Output the (x, y) coordinate of the center of the cell containing the given text.  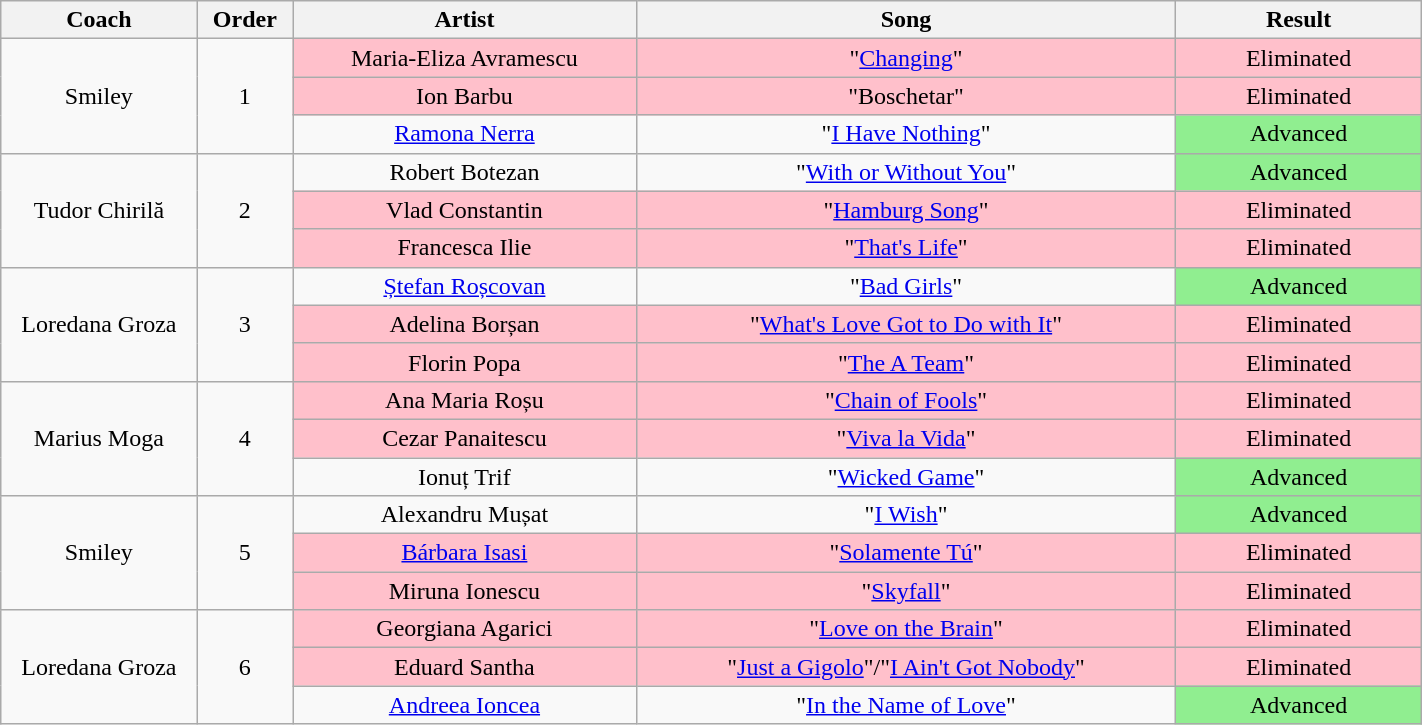
1 (245, 96)
"I Wish" (906, 515)
"Wicked Game" (906, 477)
2 (245, 210)
"Viva la Vida" (906, 438)
Tudor Chirilă (99, 210)
Ramona Nerra (464, 134)
Robert Botezan (464, 172)
Alexandru Mușat (464, 515)
Ana Maria Roșu (464, 400)
Song (906, 20)
6 (245, 667)
"Boschetar" (906, 96)
Eduard Santha (464, 667)
Marius Moga (99, 438)
3 (245, 324)
"What's Love Got to Do with It" (906, 324)
"Just a Gigolo"/"I Ain't Got Nobody" (906, 667)
"Chain of Fools" (906, 400)
Ion Barbu (464, 96)
"I Have Nothing" (906, 134)
Coach (99, 20)
"Skyfall" (906, 591)
"Hamburg Song" (906, 210)
"The A Team" (906, 362)
Ștefan Roșcovan (464, 286)
"With or Without You" (906, 172)
Bárbara Isasi (464, 553)
"Love on the Brain" (906, 629)
Andreea Ioncea (464, 705)
Order (245, 20)
"Solamente Tú" (906, 553)
Adelina Borșan (464, 324)
Artist (464, 20)
"Bad Girls" (906, 286)
Francesca Ilie (464, 248)
Cezar Panaitescu (464, 438)
Vlad Constantin (464, 210)
"That's Life" (906, 248)
5 (245, 553)
Ionuț Trif (464, 477)
Florin Popa (464, 362)
"Changing" (906, 58)
Maria-Eliza Avramescu (464, 58)
Georgiana Agarici (464, 629)
Miruna Ionescu (464, 591)
"In the Name of Love" (906, 705)
4 (245, 438)
Result (1298, 20)
